Extract the (X, Y) coordinate from the center of the cell holding the provided text.  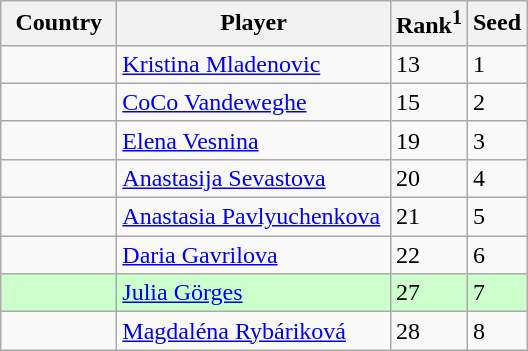
2 (496, 102)
5 (496, 217)
19 (428, 140)
20 (428, 178)
6 (496, 255)
4 (496, 178)
1 (496, 64)
15 (428, 102)
7 (496, 293)
8 (496, 331)
CoCo Vandeweghe (254, 102)
13 (428, 64)
27 (428, 293)
Magdaléna Rybáriková (254, 331)
Country (59, 24)
Seed (496, 24)
Daria Gavrilova (254, 255)
Rank1 (428, 24)
Elena Vesnina (254, 140)
Julia Görges (254, 293)
3 (496, 140)
Player (254, 24)
22 (428, 255)
Kristina Mladenovic (254, 64)
28 (428, 331)
Anastasija Sevastova (254, 178)
Anastasia Pavlyuchenkova (254, 217)
21 (428, 217)
